Find where the given text appears and provide that cell's center as [X, Y] coordinate. 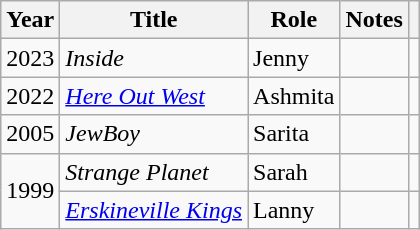
Year [30, 20]
Strange Planet [154, 172]
Jenny [294, 58]
2022 [30, 96]
JewBoy [154, 134]
Sarita [294, 134]
2023 [30, 58]
Role [294, 20]
2005 [30, 134]
Sarah [294, 172]
Title [154, 20]
Lanny [294, 210]
Inside [154, 58]
1999 [30, 191]
Ashmita [294, 96]
Erskineville Kings [154, 210]
Here Out West [154, 96]
Notes [374, 20]
